Search for the cell housing the specified text and yield its [x, y] center coordinate. 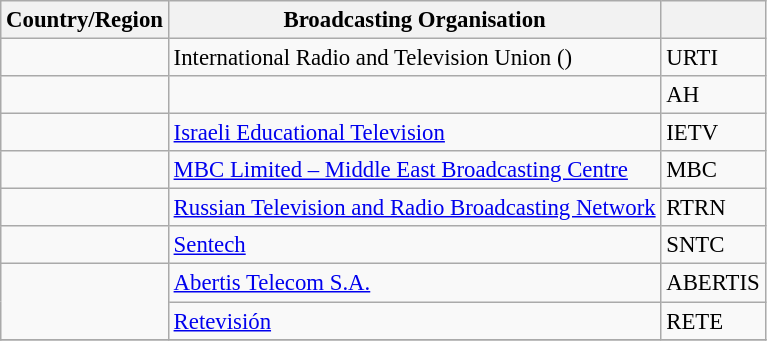
RTRN [713, 208]
RETE [713, 321]
MBC Limited – Middle East Broadcasting Centre [414, 170]
Broadcasting Organisation [414, 20]
ABERTIS [713, 283]
Country/Region [85, 20]
MBC [713, 170]
AH [713, 95]
Retevisión [414, 321]
Sentech [414, 245]
URTI [713, 58]
IETV [713, 133]
SNTC [713, 245]
Israeli Educational Television [414, 133]
Russian Television and Radio Broadcasting Network [414, 208]
Abertis Telecom S.A. [414, 283]
International Radio and Television Union () [414, 58]
